Find where the given text appears and provide that cell's center as (X, Y) coordinate. 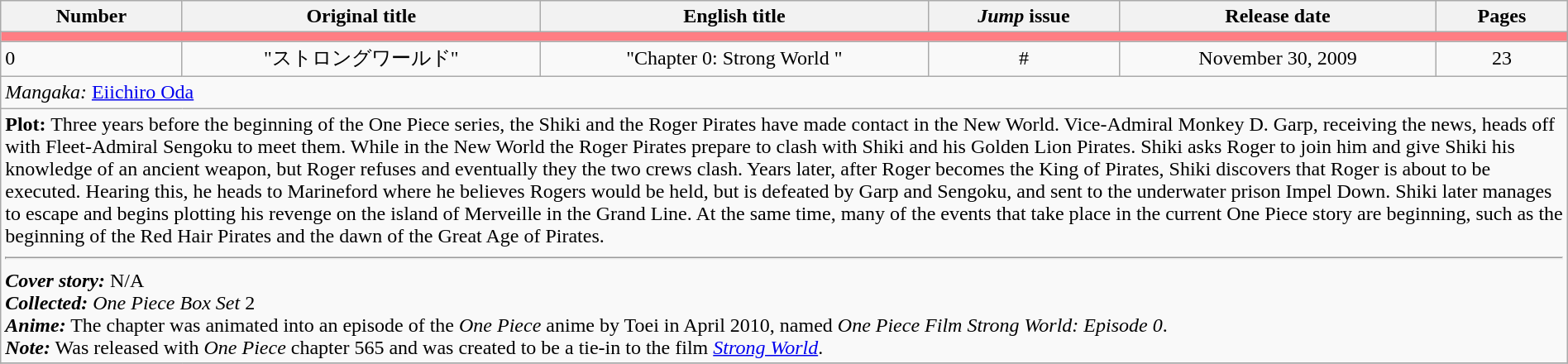
English title (734, 17)
# (1024, 60)
November 30, 2009 (1277, 60)
"Chapter 0: Strong World " (734, 60)
"ストロングワールド" (361, 60)
Number (91, 17)
Jump issue (1024, 17)
Original title (361, 17)
Release date (1277, 17)
Mangaka: Eiichiro Oda (784, 92)
23 (1502, 60)
0 (91, 60)
Pages (1502, 17)
